Extract the (X, Y) coordinate from the center of the cell holding the provided text.  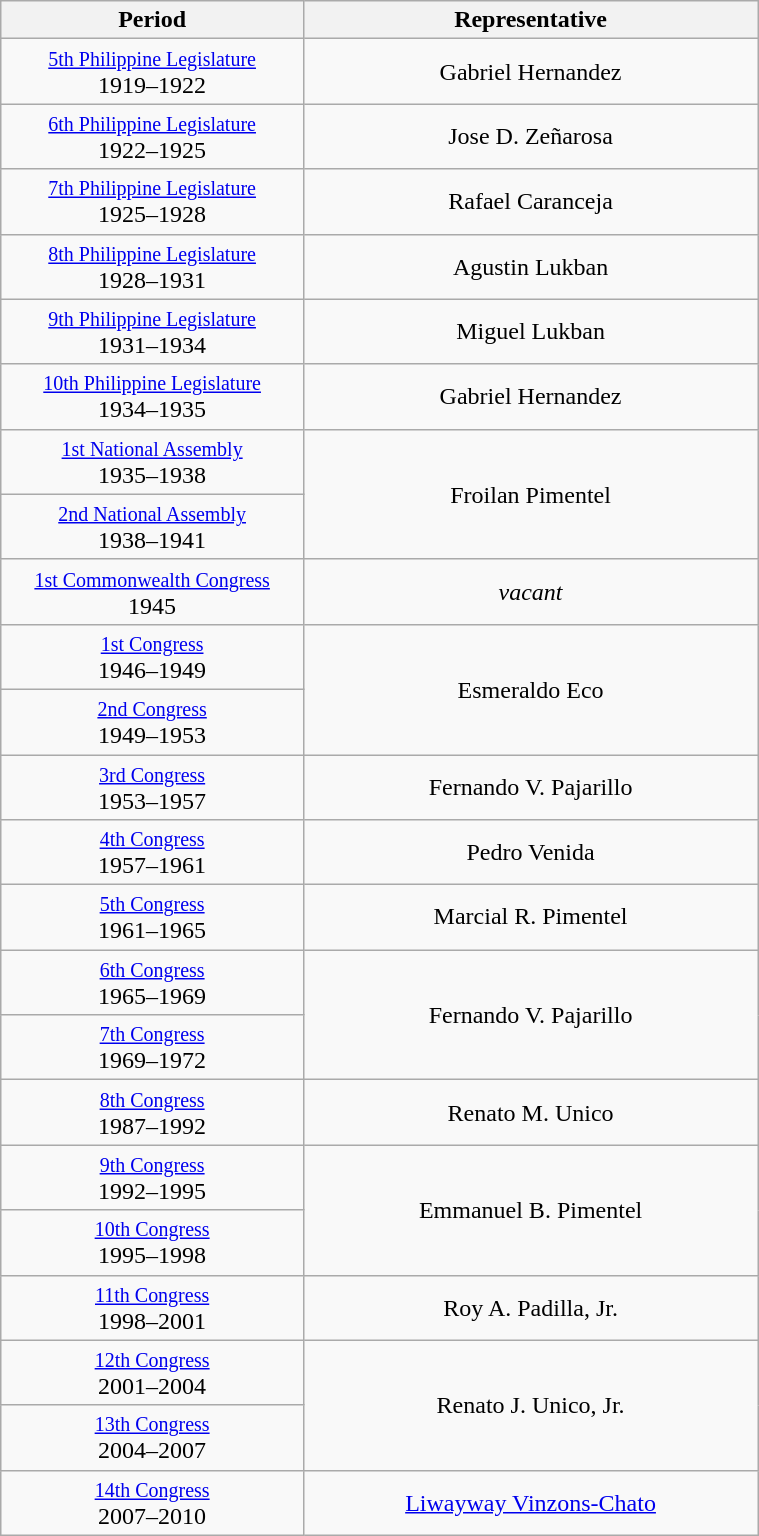
5th Congress1961–1965 (152, 918)
Representative (530, 20)
Froilan Pimentel (530, 494)
Jose D. Zeñarosa (530, 136)
Rafael Caranceja (530, 202)
11th Congress1998–2001 (152, 1308)
Esmeraldo Eco (530, 689)
10th Philippine Legislature1934–1935 (152, 396)
Pedro Venida (530, 852)
2nd National Assembly1938–1941 (152, 526)
8th Philippine Legislature1928–1931 (152, 266)
Renato M. Unico (530, 1112)
10th Congress1995–1998 (152, 1242)
vacant (530, 592)
8th Congress1987–1992 (152, 1112)
Period (152, 20)
1st Congress1946–1949 (152, 656)
6th Congress1965–1969 (152, 982)
2nd Congress1949–1953 (152, 722)
13th Congress2004–2007 (152, 1438)
Liwayway Vinzons-Chato (530, 1502)
1st National Assembly1935–1938 (152, 462)
Roy A. Padilla, Jr. (530, 1308)
14th Congress2007–2010 (152, 1502)
5th Philippine Legislature1919–1922 (152, 72)
12th Congress2001–2004 (152, 1372)
4th Congress1957–1961 (152, 852)
Emmanuel B. Pimentel (530, 1210)
9th Congress1992–1995 (152, 1178)
Agustin Lukban (530, 266)
7th Philippine Legislature1925–1928 (152, 202)
7th Congress1969–1972 (152, 1048)
Renato J. Unico, Jr. (530, 1405)
Miguel Lukban (530, 332)
9th Philippine Legislature1931–1934 (152, 332)
Marcial R. Pimentel (530, 918)
6th Philippine Legislature1922–1925 (152, 136)
3rd Congress1953–1957 (152, 786)
1st Commonwealth Congress1945 (152, 592)
